Find where the given text appears and provide that cell's center as (X, Y) coordinate. 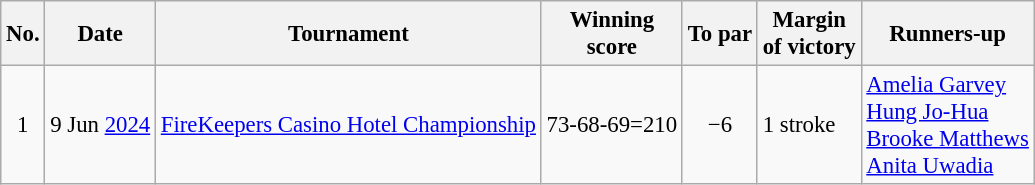
To par (720, 34)
1 (23, 126)
9 Jun 2024 (100, 126)
73-68-69=210 (612, 126)
Date (100, 34)
−6 (720, 126)
Tournament (348, 34)
Runners-up (948, 34)
Amelia Garvey Hung Jo-Hua Brooke Matthews Anita Uwadia (948, 126)
Marginof victory (809, 34)
No. (23, 34)
1 stroke (809, 126)
Winningscore (612, 34)
FireKeepers Casino Hotel Championship (348, 126)
